For the text-containing cell, return its midpoint in (X, Y) coordinate format. 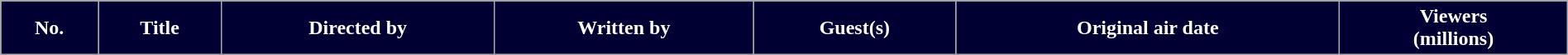
Guest(s) (855, 28)
Directed by (358, 28)
Original air date (1148, 28)
No. (50, 28)
Written by (624, 28)
Title (160, 28)
Viewers(millions) (1454, 28)
